Return the [X, Y] coordinate for the center point of the cell that contains the specified text.  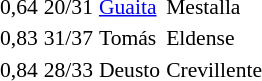
Tomás [130, 38]
31/37 [68, 38]
